Detect which cell encompasses the target text, then output its (x, y) center coordinate. 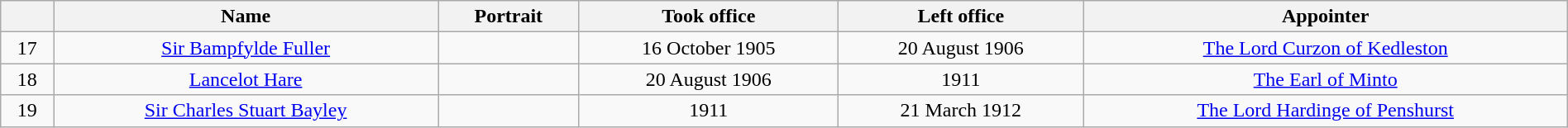
17 (27, 48)
Name (246, 17)
Left office (961, 17)
16 October 1905 (709, 48)
19 (27, 111)
The Lord Curzon of Kedleston (1325, 48)
Appointer (1325, 17)
Portrait (509, 17)
21 March 1912 (961, 111)
The Earl of Minto (1325, 79)
Took office (709, 17)
18 (27, 79)
Sir Charles Stuart Bayley (246, 111)
Lancelot Hare (246, 79)
The Lord Hardinge of Penshurst (1325, 111)
Sir Bampfylde Fuller (246, 48)
